Capture the cell that displays the provided text and extract its [x, y] central coordinate. 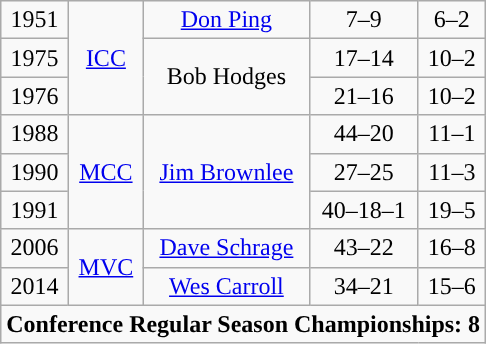
ICC [106, 58]
Jim Brownlee [226, 172]
40–18–1 [364, 210]
34–21 [364, 286]
1976 [35, 96]
7–9 [364, 20]
27–25 [364, 172]
1991 [35, 210]
2006 [35, 248]
16–8 [452, 248]
2014 [35, 286]
Wes Carroll [226, 286]
1990 [35, 172]
19–5 [452, 210]
1951 [35, 20]
43–22 [364, 248]
MCC [106, 172]
1975 [35, 58]
11–3 [452, 172]
21–16 [364, 96]
Dave Schrage [226, 248]
11–1 [452, 134]
44–20 [364, 134]
Don Ping [226, 20]
Bob Hodges [226, 77]
15–6 [452, 286]
17–14 [364, 58]
MVC [106, 267]
Conference Regular Season Championships: 8 [244, 324]
1988 [35, 134]
6–2 [452, 20]
